Detect which cell encompasses the target text, then output its [x, y] center coordinate. 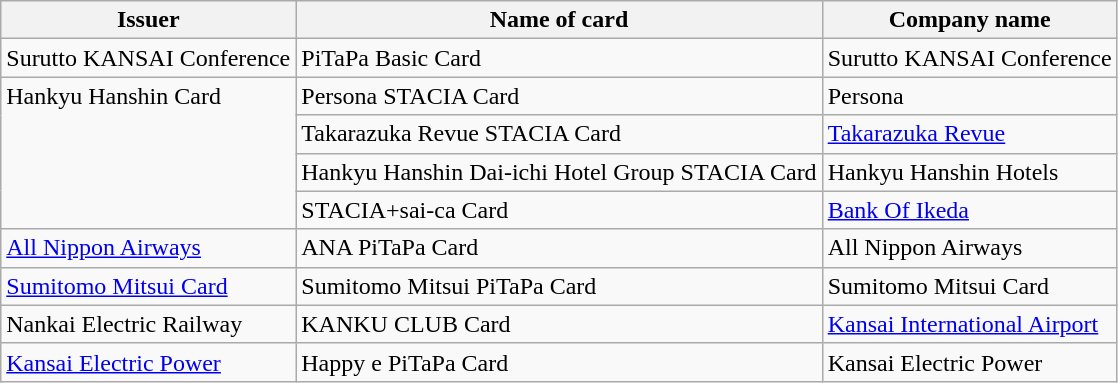
Persona STACIA Card [559, 96]
Issuer [148, 20]
Company name [970, 20]
Hankyu Hanshin Card [148, 153]
Hankyu Hanshin Dai-ichi Hotel Group STACIA Card [559, 172]
Kansai International Airport [970, 324]
Happy e PiTaPa Card [559, 362]
KANKU CLUB Card [559, 324]
Takarazuka Revue [970, 134]
ANA PiTaPa Card [559, 248]
PiTaPa Basic Card [559, 58]
Bank Of Ikeda [970, 210]
Persona [970, 96]
Hankyu Hanshin Hotels [970, 172]
Sumitomo Mitsui PiTaPa Card [559, 286]
Takarazuka Revue STACIA Card [559, 134]
STACIA+sai-ca Card [559, 210]
Nankai Electric Railway [148, 324]
Name of card [559, 20]
